Locate the cell with the specified text and output its (x, y) center coordinate. 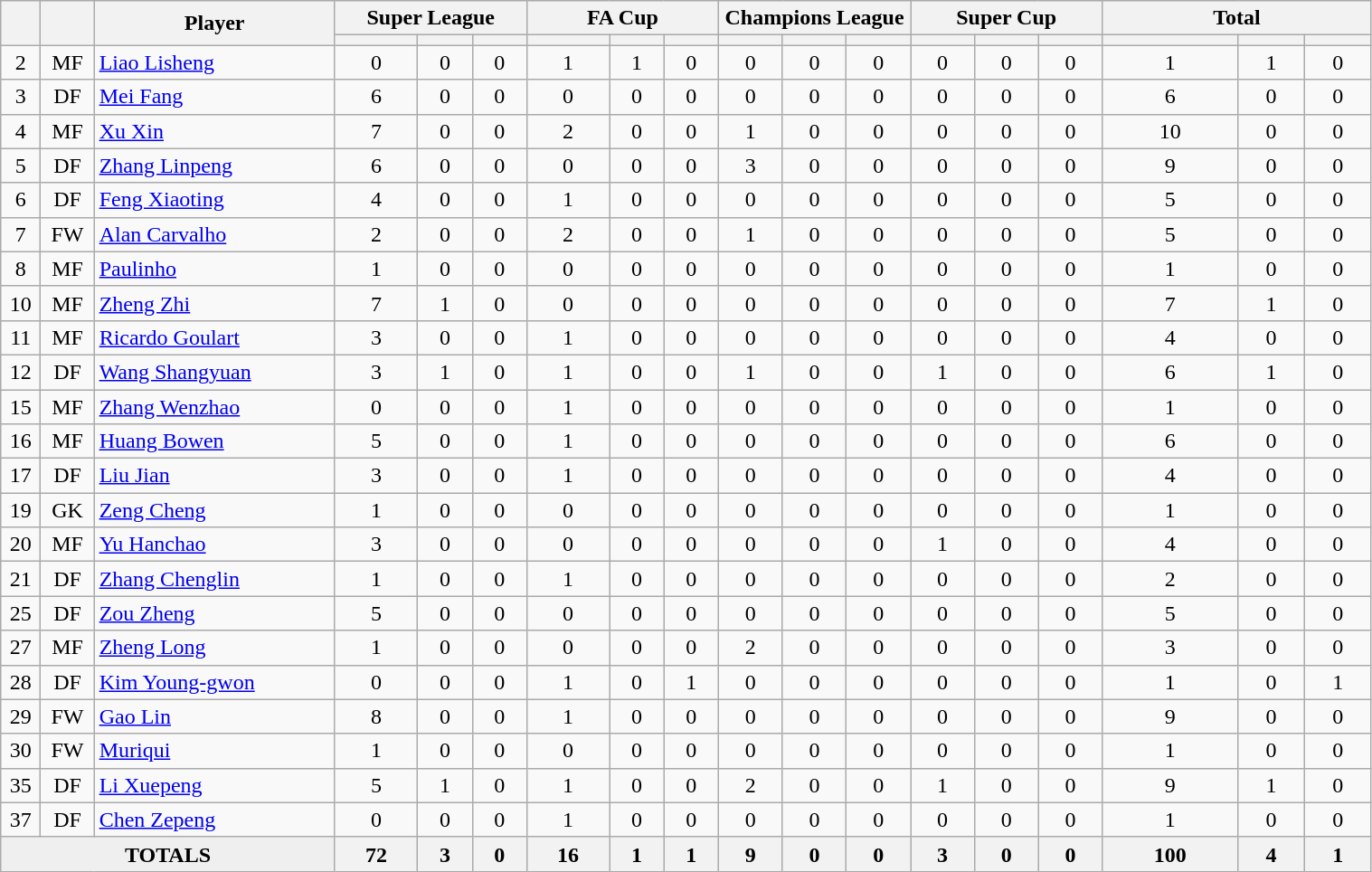
Paulinho (214, 269)
Chen Zepeng (214, 820)
Total (1237, 18)
Super League (431, 18)
TOTALS (168, 854)
Li Xuepeng (214, 785)
Alan Carvalho (214, 234)
Zou Zheng (214, 613)
30 (21, 751)
Player (214, 24)
Huang Bowen (214, 441)
25 (21, 613)
Zhang Chenglin (214, 579)
Kim Young-gwon (214, 682)
19 (21, 510)
100 (1170, 854)
Muriqui (214, 751)
Liu Jian (214, 476)
Wang Shangyuan (214, 372)
28 (21, 682)
Xu Xin (214, 131)
Mei Fang (214, 97)
21 (21, 579)
11 (21, 337)
FA Cup (622, 18)
15 (21, 406)
72 (376, 854)
29 (21, 716)
17 (21, 476)
Feng Xiaoting (214, 200)
Super Cup (1007, 18)
Gao Lin (214, 716)
35 (21, 785)
Zhang Linpeng (214, 166)
Yu Hanchao (214, 545)
Liao Lisheng (214, 62)
Champions League (814, 18)
37 (21, 820)
20 (21, 545)
Ricardo Goulart (214, 337)
27 (21, 648)
Zhang Wenzhao (214, 406)
Zheng Zhi (214, 303)
12 (21, 372)
GK (67, 510)
Zheng Long (214, 648)
Zeng Cheng (214, 510)
